Detect which cell encompasses the target text, then output its [x, y] center coordinate. 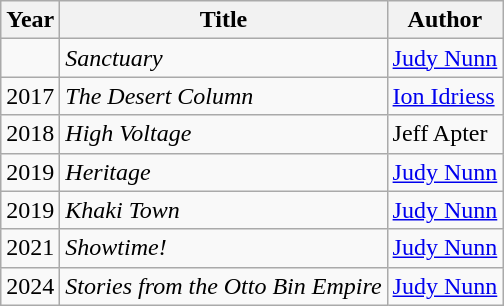
Khaki Town [224, 210]
Author [445, 20]
2021 [30, 248]
Jeff Apter [445, 134]
Sanctuary [224, 58]
Ion Idriess [445, 96]
2018 [30, 134]
2024 [30, 286]
Stories from the Otto Bin Empire [224, 286]
High Voltage [224, 134]
Year [30, 20]
Heritage [224, 172]
The Desert Column [224, 96]
2017 [30, 96]
Showtime! [224, 248]
Title [224, 20]
